Extract the (x, y) coordinate from the center of the cell holding the provided text.  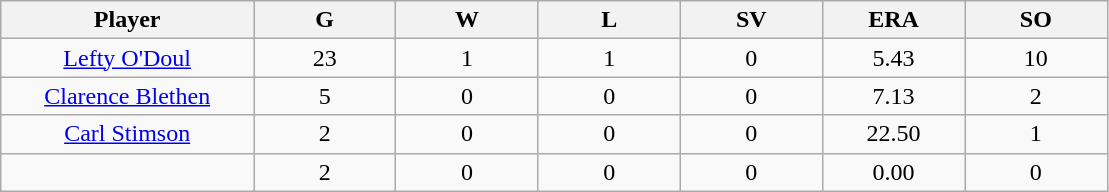
5.43 (893, 58)
Carl Stimson (128, 134)
23 (325, 58)
W (467, 20)
7.13 (893, 96)
SO (1036, 20)
22.50 (893, 134)
SV (751, 20)
10 (1036, 58)
Clarence Blethen (128, 96)
5 (325, 96)
0.00 (893, 172)
Player (128, 20)
G (325, 20)
L (609, 20)
Lefty O'Doul (128, 58)
ERA (893, 20)
